For the text-containing cell, return its midpoint in [X, Y] coordinate format. 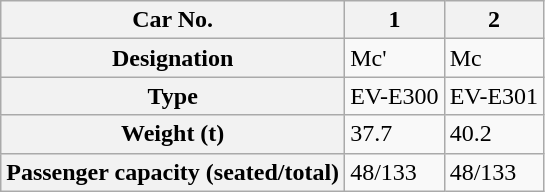
1 [395, 20]
EV-E300 [395, 96]
EV-E301 [494, 96]
Mc' [395, 58]
2 [494, 20]
37.7 [395, 134]
Type [173, 96]
Designation [173, 58]
Mc [494, 58]
Passenger capacity (seated/total) [173, 172]
40.2 [494, 134]
Weight (t) [173, 134]
Car No. [173, 20]
